Determine the [x, y] coordinate at the center of the cell enclosing the given text.  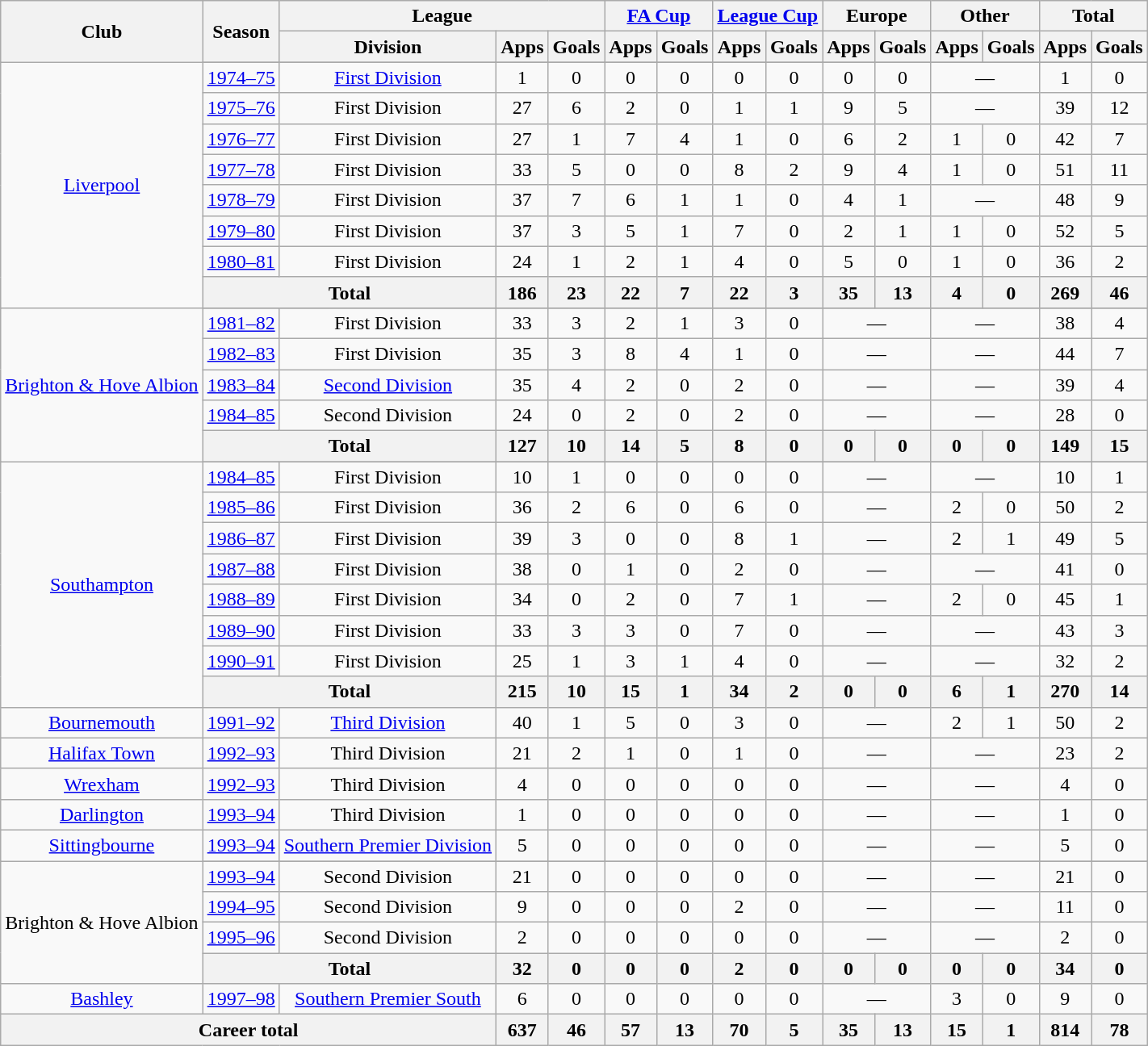
41 [1065, 569]
Club [102, 31]
1981–82 [241, 323]
45 [1065, 600]
Wrexham [102, 784]
127 [522, 446]
Bashley [102, 999]
49 [1065, 538]
48 [1065, 200]
Southampton [102, 584]
1986–87 [241, 538]
12 [1120, 108]
1977–78 [241, 169]
Division [388, 47]
Halifax Town [102, 753]
1995–96 [241, 938]
269 [1065, 292]
Career total [249, 1030]
51 [1065, 169]
1988–89 [241, 600]
149 [1065, 446]
1975–76 [241, 108]
186 [522, 292]
270 [1065, 692]
215 [522, 692]
1997–98 [241, 999]
1983–84 [241, 385]
League Cup [768, 16]
78 [1120, 1030]
28 [1065, 416]
Europe [877, 16]
1991–92 [241, 722]
Season [241, 31]
Southern Premier Division [388, 845]
637 [522, 1030]
52 [1065, 231]
Southern Premier South [388, 999]
57 [631, 1030]
1987–88 [241, 569]
1980–81 [241, 261]
25 [522, 661]
1976–77 [241, 139]
1989–90 [241, 630]
70 [739, 1030]
1990–91 [241, 661]
44 [1065, 354]
Liverpool [102, 185]
1994–95 [241, 907]
Sittingbourne [102, 845]
814 [1065, 1030]
1985–86 [241, 508]
1982–83 [241, 354]
Bournemouth [102, 722]
Darlington [102, 814]
FA Cup [659, 16]
League [442, 16]
40 [522, 722]
1974–75 [241, 77]
43 [1065, 630]
42 [1065, 139]
1978–79 [241, 200]
1979–80 [241, 231]
Other [985, 16]
